Capture the cell that displays the provided text and extract its [X, Y] central coordinate. 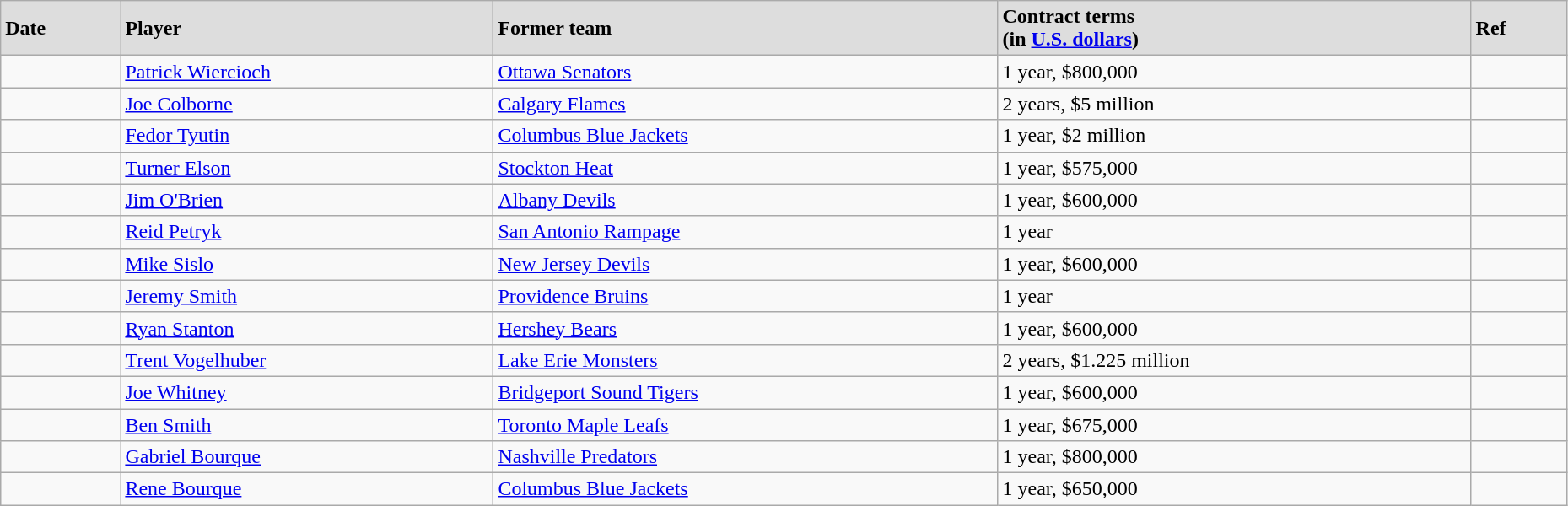
2 years, $5 million [1235, 104]
Jeremy Smith [307, 296]
Player [307, 29]
1 year, $650,000 [1235, 489]
Toronto Maple Leafs [746, 424]
Joe Whitney [307, 392]
Ref [1518, 29]
Jim O'Brien [307, 200]
2 years, $1.225 million [1235, 360]
Trent Vogelhuber [307, 360]
Former team [746, 29]
Bridgeport Sound Tigers [746, 392]
Rene Bourque [307, 489]
1 year, $575,000 [1235, 168]
1 year, $675,000 [1235, 424]
Reid Petryk [307, 232]
Fedor Tyutin [307, 136]
Gabriel Bourque [307, 457]
Albany Devils [746, 200]
Joe Colborne [307, 104]
Mike Sislo [307, 264]
New Jersey Devils [746, 264]
Providence Bruins [746, 296]
Ryan Stanton [307, 328]
Nashville Predators [746, 457]
Contract terms(in U.S. dollars) [1235, 29]
Calgary Flames [746, 104]
Patrick Wiercioch [307, 72]
Lake Erie Monsters [746, 360]
Hershey Bears [746, 328]
Ben Smith [307, 424]
Ottawa Senators [746, 72]
Turner Elson [307, 168]
San Antonio Rampage [746, 232]
1 year, $2 million [1235, 136]
Stockton Heat [746, 168]
Date [61, 29]
